Determine the [X, Y] coordinate at the center of the cell enclosing the given text.  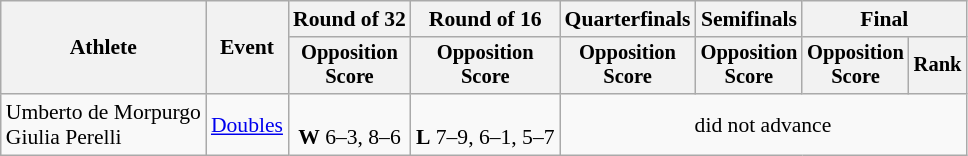
Final [884, 19]
Round of 16 [486, 19]
Quarterfinals [628, 19]
Rank [938, 66]
W 6–3, 8–6 [350, 124]
did not advance [764, 124]
Event [247, 48]
Doubles [247, 124]
Athlete [104, 48]
Semifinals [750, 19]
Umberto de Morpurgo Giulia Perelli [104, 124]
L 7–9, 6–1, 5–7 [486, 124]
Round of 32 [350, 19]
